For the text-containing cell, return its midpoint in (x, y) coordinate format. 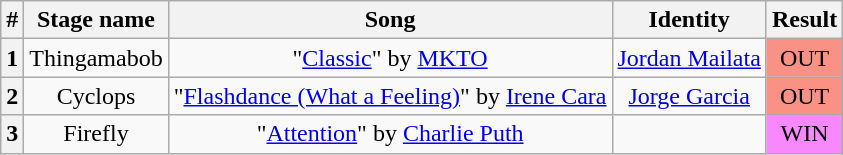
Jorge Garcia (689, 96)
2 (12, 96)
"Classic" by MKTO (390, 58)
Jordan Mailata (689, 58)
1 (12, 58)
Cyclops (96, 96)
Song (390, 20)
"Attention" by Charlie Puth (390, 134)
Firefly (96, 134)
Result (804, 20)
# (12, 20)
WIN (804, 134)
3 (12, 134)
"Flashdance (What a Feeling)" by Irene Cara (390, 96)
Thingamabob (96, 58)
Identity (689, 20)
Stage name (96, 20)
